For the text-containing cell, return its midpoint in (X, Y) coordinate format. 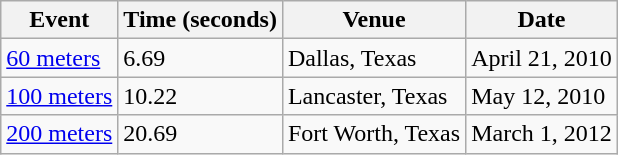
200 meters (60, 134)
60 meters (60, 58)
Event (60, 20)
Venue (374, 20)
Date (542, 20)
Lancaster, Texas (374, 96)
Dallas, Texas (374, 58)
10.22 (200, 96)
6.69 (200, 58)
100 meters (60, 96)
Time (seconds) (200, 20)
March 1, 2012 (542, 134)
April 21, 2010 (542, 58)
Fort Worth, Texas (374, 134)
May 12, 2010 (542, 96)
20.69 (200, 134)
